Scan for the cell matching the given text and deliver its (X, Y) coordinate at center. 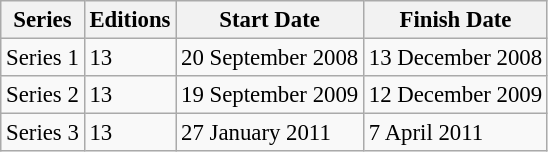
27 January 2011 (270, 133)
Series 1 (42, 58)
7 April 2011 (456, 133)
Series (42, 20)
12 December 2009 (456, 95)
Start Date (270, 20)
Finish Date (456, 20)
20 September 2008 (270, 58)
Series 3 (42, 133)
13 December 2008 (456, 58)
Series 2 (42, 95)
19 September 2009 (270, 95)
Editions (130, 20)
